Output the [x, y] coordinate of the center of the cell containing the given text.  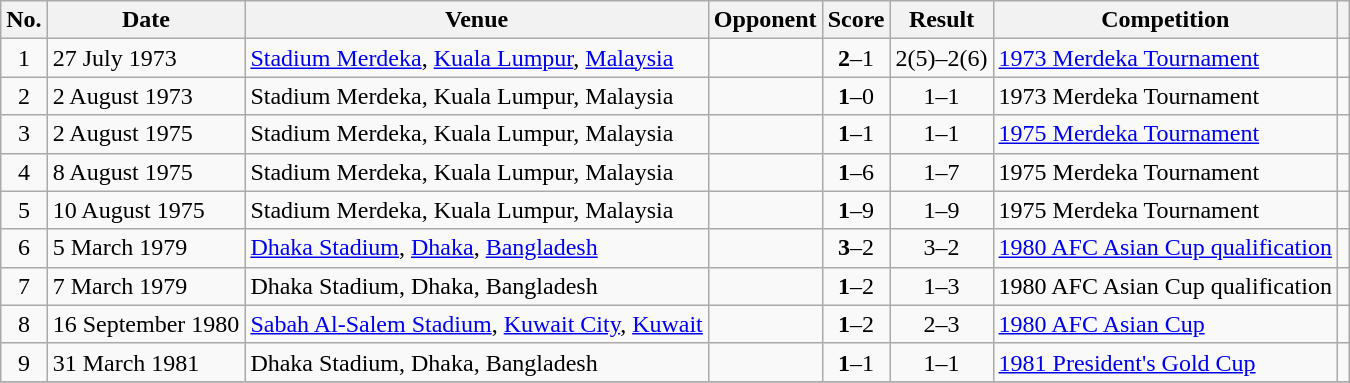
Date [146, 20]
6 [24, 248]
Venue [476, 20]
1980 AFC Asian Cup [1165, 324]
27 July 1973 [146, 58]
Score [856, 20]
3 [24, 134]
No. [24, 20]
1–6 [856, 172]
7 March 1979 [146, 286]
2 [24, 96]
10 August 1975 [146, 210]
2 August 1973 [146, 96]
Result [942, 20]
1–0 [856, 96]
9 [24, 362]
Competition [1165, 20]
5 March 1979 [146, 248]
7 [24, 286]
16 September 1980 [146, 324]
1 [24, 58]
1–7 [942, 172]
2(5)–2(6) [942, 58]
8 [24, 324]
5 [24, 210]
1–3 [942, 286]
2–3 [942, 324]
8 August 1975 [146, 172]
31 March 1981 [146, 362]
2 August 1975 [146, 134]
1981 President's Gold Cup [1165, 362]
4 [24, 172]
Opponent [765, 20]
Sabah Al-Salem Stadium, Kuwait City, Kuwait [476, 324]
2–1 [856, 58]
